Provide the (x, y) coordinate of the cell's center where the given text is located.  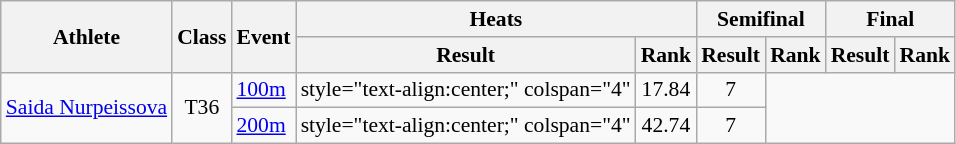
Event (263, 36)
100m (263, 90)
Saida Nurpeissova (86, 108)
Final (890, 19)
Semifinal (760, 19)
17.84 (666, 90)
T36 (202, 108)
Athlete (86, 36)
42.74 (666, 126)
200m (263, 126)
Heats (496, 19)
Class (202, 36)
